Identify which cell holds the provided text, then report its (x, y) central coordinate. 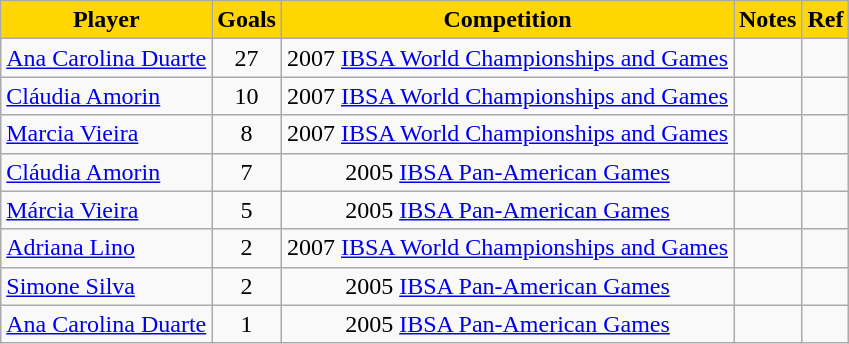
Simone Silva (106, 286)
Competition (507, 20)
Goals (247, 20)
Notes (768, 20)
8 (247, 134)
Ref (826, 20)
Player (106, 20)
1 (247, 324)
Márcia Vieira (106, 210)
Adriana Lino (106, 248)
10 (247, 96)
27 (247, 58)
7 (247, 172)
5 (247, 210)
Marcia Vieira (106, 134)
